Detect which cell encompasses the target text, then output its [X, Y] center coordinate. 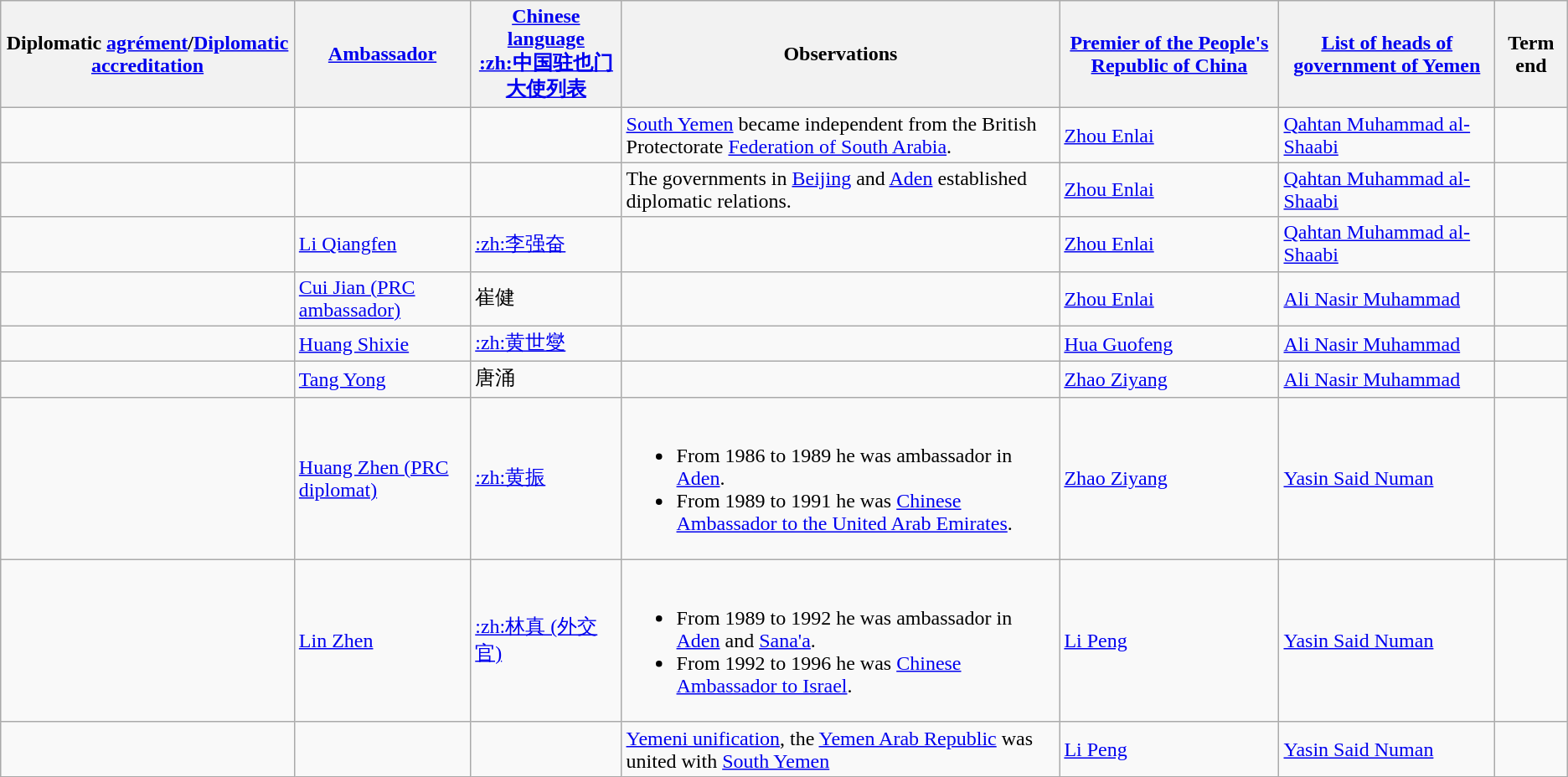
Chinese language:zh:中国驻也门大使列表 [546, 54]
唐涌 [546, 380]
List of heads of government of Yemen [1387, 54]
The governments in Beijing and Aden established diplomatic relations. [841, 189]
崔健 [546, 298]
:zh:黄振 [546, 478]
Yemeni unification, the Yemen Arab Republic was united with South Yemen [841, 749]
:zh:黄世燮 [546, 343]
Ambassador [382, 54]
Diplomatic agrément/Diplomatic accreditation [147, 54]
Premier of the People's Republic of China [1169, 54]
South Yemen became independent from the British Protectorate Federation of South Arabia. [841, 136]
Huang Zhen (PRC diplomat) [382, 478]
Term end [1531, 54]
From 1986 to 1989 he was ambassador in Aden.From 1989 to 1991 he was Chinese Ambassador to the United Arab Emirates. [841, 478]
Cui Jian (PRC ambassador) [382, 298]
Tang Yong [382, 380]
Li Qiangfen [382, 244]
Huang Shixie [382, 343]
Lin Zhen [382, 641]
:zh:林真 (外交官) [546, 641]
From 1989 to 1992 he was ambassador in Aden and Sana'a.From 1992 to 1996 he was Chinese Ambassador to Israel. [841, 641]
:zh:李强奋 [546, 244]
Observations [841, 54]
Hua Guofeng [1169, 343]
